Identify which cell holds the provided text, then report its [X, Y] central coordinate. 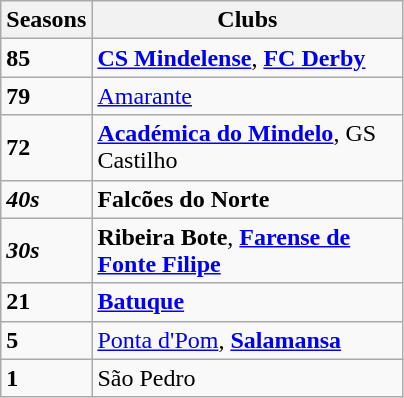
Seasons [46, 20]
CS Mindelense, FC Derby [248, 58]
5 [46, 340]
21 [46, 302]
Clubs [248, 20]
79 [46, 96]
Falcões do Norte [248, 199]
30s [46, 250]
1 [46, 378]
São Pedro [248, 378]
85 [46, 58]
Amarante [248, 96]
Ribeira Bote, Farense de Fonte Filipe [248, 250]
Batuque [248, 302]
Académica do Mindelo, GS Castilho [248, 148]
72 [46, 148]
40s [46, 199]
Ponta d'Pom, Salamansa [248, 340]
